For the text-containing cell, return its midpoint in (x, y) coordinate format. 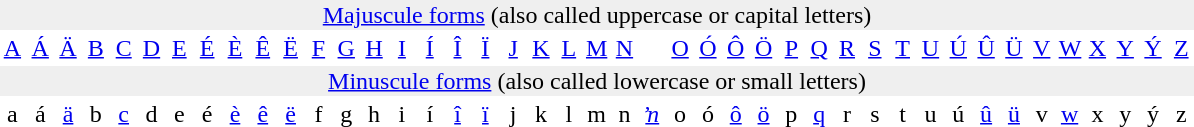
Û (986, 48)
L (568, 48)
F (318, 48)
Majuscule forms (also called uppercase or capital letters) (597, 15)
X (1098, 48)
É (208, 48)
H (374, 48)
Ô (736, 48)
K (542, 48)
Ü (1014, 48)
V (1042, 48)
Z (1181, 48)
R (848, 48)
E (180, 48)
Y (1126, 48)
Ó (708, 48)
Ú (958, 48)
Ï (486, 48)
D (152, 48)
Minuscule forms (also called lowercase or small letters) (597, 81)
M (596, 48)
Ý (1154, 48)
I (402, 48)
Ö (764, 48)
Ä (68, 48)
P (792, 48)
J (514, 48)
Ë (290, 48)
Á (40, 48)
Í (430, 48)
O (680, 48)
G (346, 48)
Ê (262, 48)
T (902, 48)
A (12, 48)
U (930, 48)
W (1070, 48)
È (236, 48)
C (124, 48)
B (96, 48)
Î (458, 48)
S (874, 48)
N (624, 48)
Q (820, 48)
